For the text-containing cell, return its midpoint in [X, Y] coordinate format. 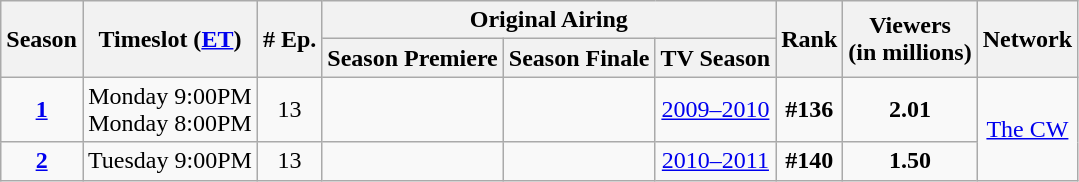
Rank [810, 39]
Monday 9:00PMMonday 8:00PM [170, 110]
#140 [810, 161]
Timeslot (ET) [170, 39]
Tuesday 9:00PM [170, 161]
2009–2010 [716, 110]
TV Season [716, 58]
#136 [810, 110]
1.50 [910, 161]
# Ep. [289, 39]
Season Premiere [412, 58]
2.01 [910, 110]
Season [42, 39]
1 [42, 110]
2 [42, 161]
Season Finale [579, 58]
The CW [1027, 128]
Viewers(in millions) [910, 39]
2010–2011 [716, 161]
Original Airing [549, 20]
Network [1027, 39]
